Capture the cell that displays the provided text and extract its (X, Y) central coordinate. 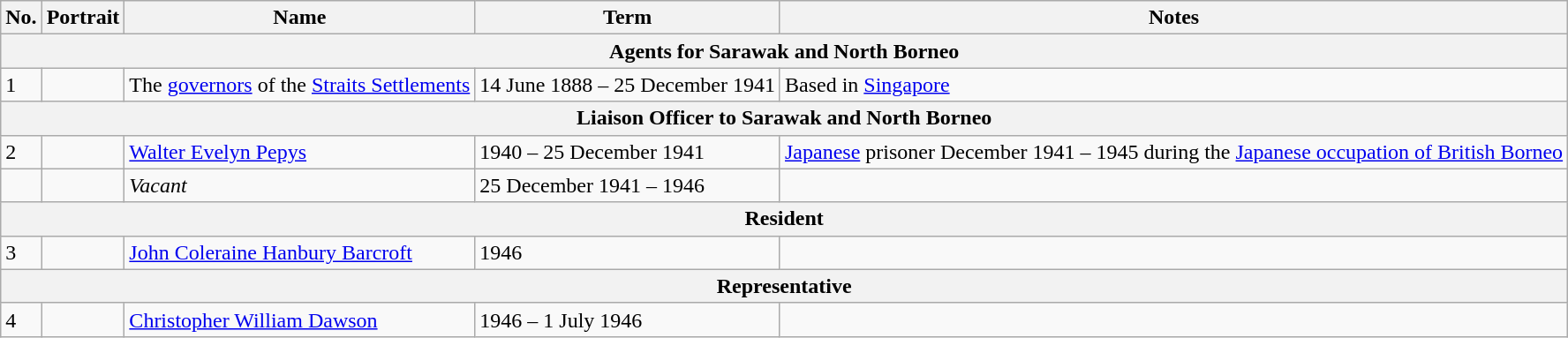
Term (628, 18)
1940 – 25 December 1941 (628, 152)
14 June 1888 – 25 December 1941 (628, 85)
Notes (1173, 18)
Representative (784, 286)
Liaison Officer to Sarawak and North Borneo (784, 118)
Portrait (83, 18)
3 (21, 252)
Name (300, 18)
2 (21, 152)
Walter Evelyn Pepys (300, 152)
Vacant (300, 185)
Based in Singapore (1173, 85)
1 (21, 85)
Agents for Sarawak and North Borneo (784, 51)
Resident (784, 219)
1946 (628, 252)
4 (21, 319)
1946 – 1 July 1946 (628, 319)
John Coleraine Hanbury Barcroft (300, 252)
Japanese prisoner December 1941 – 1945 during the Japanese occupation of British Borneo (1173, 152)
No. (21, 18)
25 December 1941 – 1946 (628, 185)
Christopher William Dawson (300, 319)
The governors of the Straits Settlements (300, 85)
